Provide the [X, Y] coordinate of the cell's center where the given text is located.  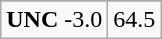
UNC -3.0 [54, 20]
64.5 [134, 20]
